Locate the cell with the specified text and output its [x, y] center coordinate. 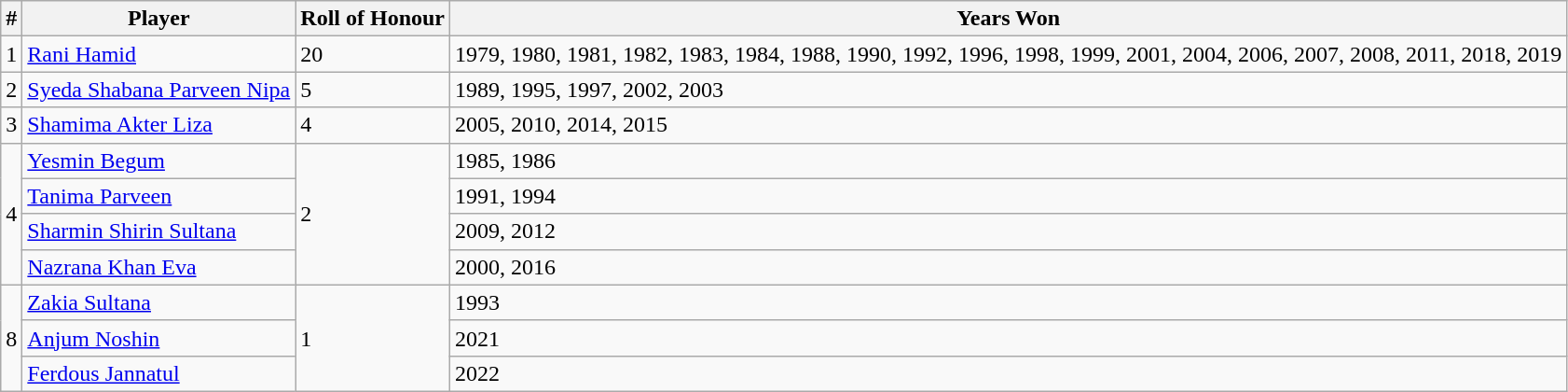
1993 [1009, 302]
2022 [1009, 373]
2005, 2010, 2014, 2015 [1009, 125]
5 [373, 90]
Years Won [1009, 19]
Syeda Shabana Parveen Nipa [158, 90]
Rani Hamid [158, 54]
2009, 2012 [1009, 231]
Anjum Noshin [158, 338]
# [11, 19]
Player [158, 19]
1989, 1995, 1997, 2002, 2003 [1009, 90]
Nazrana Khan Eva [158, 267]
Sharmin Shirin Sultana [158, 231]
8 [11, 338]
Tanima Parveen [158, 196]
Shamima Akter Liza [158, 125]
Yesmin Begum [158, 161]
1985, 1986 [1009, 161]
2021 [1009, 338]
1991, 1994 [1009, 196]
20 [373, 54]
1979, 1980, 1981, 1982, 1983, 1984, 1988, 1990, 1992, 1996, 1998, 1999, 2001, 2004, 2006, 2007, 2008, 2011, 2018, 2019 [1009, 54]
Ferdous Jannatul [158, 373]
3 [11, 125]
Zakia Sultana [158, 302]
Roll of Honour [373, 19]
2000, 2016 [1009, 267]
